Locate the cell with the specified text and output its (X, Y) center coordinate. 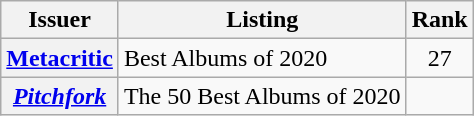
Metacritic (60, 58)
The 50 Best Albums of 2020 (262, 96)
Best Albums of 2020 (262, 58)
Listing (262, 20)
Pitchfork (60, 96)
Rank (440, 20)
Issuer (60, 20)
27 (440, 58)
